For the text-containing cell, return its midpoint in [X, Y] coordinate format. 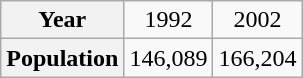
1992 [168, 20]
2002 [258, 20]
146,089 [168, 58]
Year [62, 20]
166,204 [258, 58]
Population [62, 58]
